Search for the cell housing the specified text and yield its [X, Y] center coordinate. 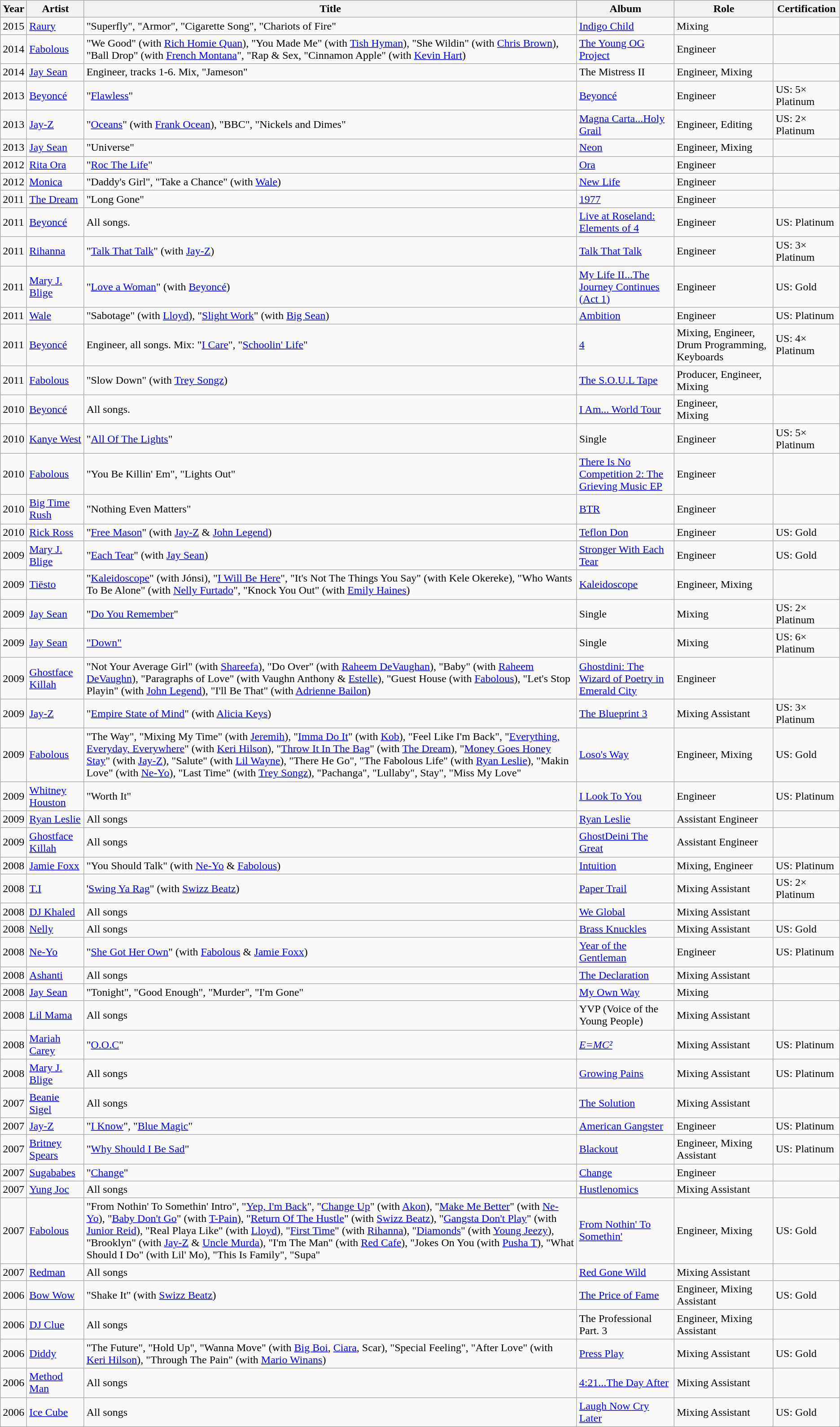
Rick Ross [56, 532]
Mixing, Engineer [724, 866]
The Mistress II [626, 72]
"Long Gone" [330, 199]
1977 [626, 199]
Change [626, 1173]
"Love a Woman" (with Beyoncé) [330, 286]
Certification [806, 9]
Lil Mama [56, 1015]
Brass Knuckles [626, 929]
Neon [626, 148]
"Empire State of Mind" (with Alicia Keys) [330, 713]
"You Should Talk" (with Ne-Yo & Fabolous) [330, 866]
Jamie Foxx [56, 866]
Redman [56, 1272]
Paper Trail [626, 889]
"Flawless" [330, 95]
Artist [56, 9]
Stronger With Each Tear [626, 556]
New Life [626, 182]
Ora [626, 165]
Kaleidoscope [626, 584]
Role [724, 9]
My Life II...The Journey Continues (Act 1) [626, 286]
Method Man [56, 1383]
Press Play [626, 1353]
Magna Carta...Holy Grail [626, 125]
We Global [626, 912]
"Down" [330, 643]
Rihanna [56, 251]
"Free Mason" (with Jay-Z & John Legend) [330, 532]
Kanye West [56, 439]
YVP (Voice of the Young People) [626, 1015]
Growing Pains [626, 1073]
The Blueprint 3 [626, 713]
Mariah Carey [56, 1045]
"Slow Down" (with Trey Songz) [330, 381]
Year [13, 9]
Engineer, tracks 1-6. Mix, "Jameson" [330, 72]
The Declaration [626, 975]
I Am... World Tour [626, 409]
Big Time Rush [56, 509]
GhostDeini The Great [626, 843]
The Young OG Project [626, 49]
Teflon Don [626, 532]
The Professional Part. 3 [626, 1325]
Loso's Way [626, 755]
"Worth It" [330, 796]
4:21...The Day After [626, 1383]
Whitney Houston [56, 796]
Ashanti [56, 975]
Raury [56, 26]
"Superfly", "Armor", "Cigarette Song", "Chariots of Fire" [330, 26]
'Swing Ya Rag" (with Swizz Beatz) [330, 889]
T.I [56, 889]
"Change" [330, 1173]
Britney Spears [56, 1149]
"Talk That Talk" (with Jay-Z) [330, 251]
The S.O.U.L Tape [626, 381]
Talk That Talk [626, 251]
The Price of Fame [626, 1295]
Mixing, Engineer, Drum Programming, Keyboards [724, 345]
Nelly [56, 929]
"Roc The Life" [330, 165]
US: 6× Platinum [806, 643]
Engineer, Editing [724, 125]
Ambition [626, 316]
Engineer, all songs. Mix: "I Care", "Schoolin' Life" [330, 345]
Monica [56, 182]
Live at Roseland: Elements of 4 [626, 222]
Ghostdini: The Wizard of Poetry in Emerald City [626, 678]
4 [626, 345]
"Daddy's Girl", "Take a Chance" (with Wale) [330, 182]
"Each Tear" (with Jay Sean) [330, 556]
"All Of The Lights" [330, 439]
"She Got Her Own" (with Fabolous & Jamie Foxx) [330, 952]
Ne-Yo [56, 952]
Wale [56, 316]
"I Know", "Blue Magic" [330, 1126]
Indigo Child [626, 26]
Tiësto [56, 584]
The Dream [56, 199]
"Oceans" (with Frank Ocean), "BBC", "Nickels and Dimes" [330, 125]
Album [626, 9]
Diddy [56, 1353]
"Shake It" (with Swizz Beatz) [330, 1295]
"Nothing Even Matters" [330, 509]
2015 [13, 26]
DJ Khaled [56, 912]
"Why Should I Be Sad" [330, 1149]
"Tonight", "Good Enough", "Murder", "I'm Gone" [330, 992]
Sugababes [56, 1173]
"Sabotage" (with Lloyd), "Slight Work" (with Big Sean) [330, 316]
US: 4× Platinum [806, 345]
"O.O.C" [330, 1045]
Ice Cube [56, 1412]
Blackout [626, 1149]
Red Gone Wild [626, 1272]
"You Be Killin' Em", "Lights Out" [330, 474]
Bow Wow [56, 1295]
Title [330, 9]
E=MC² [626, 1045]
Intuition [626, 866]
BTR [626, 509]
"Do You Remember" [330, 614]
Laugh Now Cry Later [626, 1412]
Rita Ora [56, 165]
From Nothin' To Somethin' [626, 1231]
Hustlenomics [626, 1190]
Beanie Sigel [56, 1103]
Engineer,Mixing [724, 409]
Yung Joc [56, 1190]
American Gangster [626, 1126]
"Universe" [330, 148]
I Look To You [626, 796]
Producer, Engineer, Mixing [724, 381]
Year of the Gentleman [626, 952]
There Is No Competition 2: The Grieving Music EP [626, 474]
My Own Way [626, 992]
DJ Clue [56, 1325]
The Solution [626, 1103]
